Output the [x, y] coordinate of the center of the cell containing the given text.  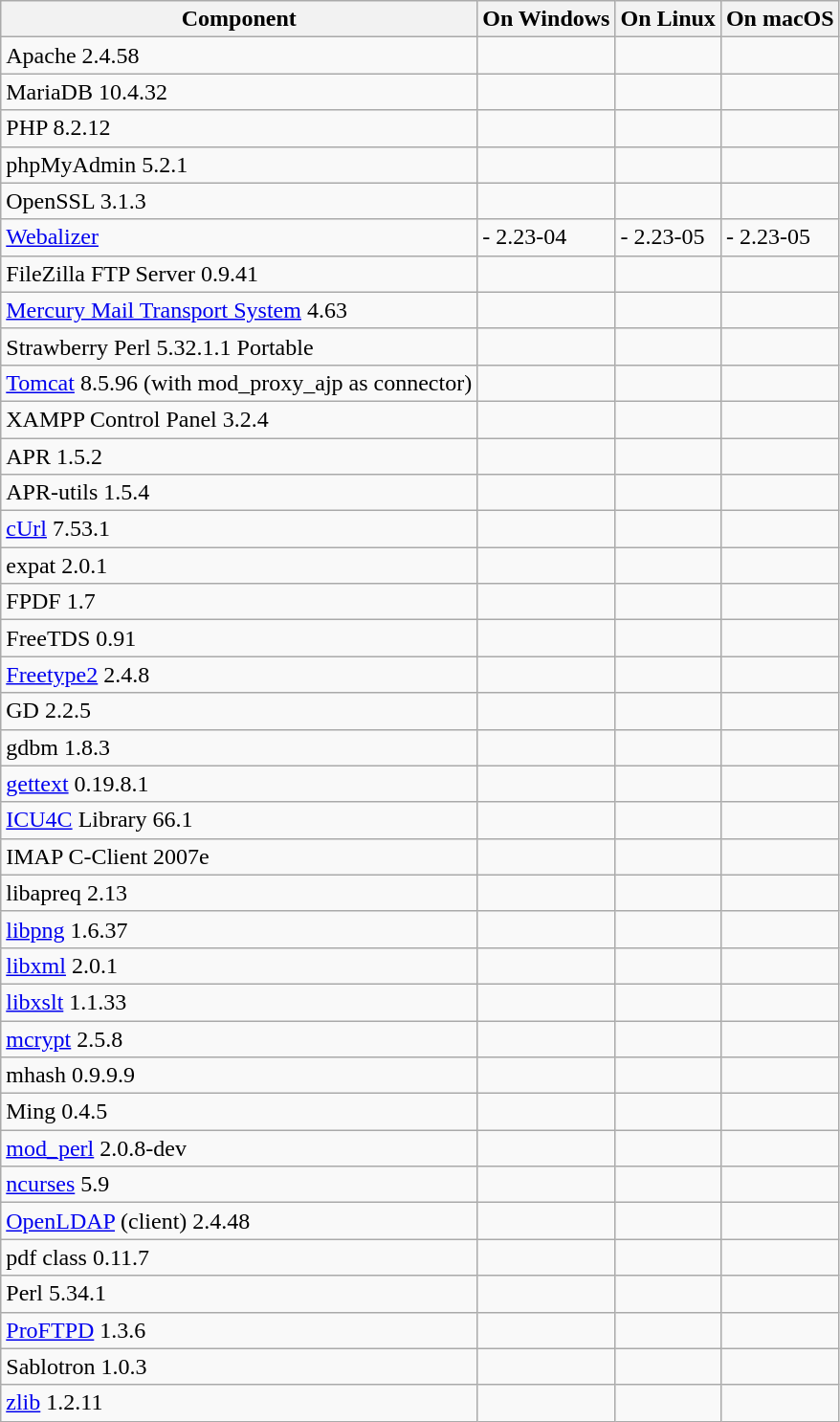
ncurses 5.9 [239, 1185]
mcrypt 2.5.8 [239, 1038]
GD 2.2.5 [239, 711]
On Linux [668, 19]
expat 2.0.1 [239, 566]
Sablotron 1.0.3 [239, 1366]
ProFTPD 1.3.6 [239, 1330]
cUrl 7.53.1 [239, 529]
zlib 1.2.11 [239, 1403]
APR 1.5.2 [239, 456]
On macOS [780, 19]
IMAP C-Client 2007e [239, 856]
APR-utils 1.5.4 [239, 493]
PHP 8.2.12 [239, 128]
Freetype2 2.4.8 [239, 675]
Strawberry Perl 5.32.1.1 Portable [239, 346]
libxslt 1.1.33 [239, 1002]
gdbm 1.8.3 [239, 747]
Component [239, 19]
mhash 0.9.9.9 [239, 1076]
Webalizer [239, 237]
pdf class 0.11.7 [239, 1257]
Perl 5.34.1 [239, 1294]
XAMPP Control Panel 3.2.4 [239, 419]
Mercury Mail Transport System 4.63 [239, 310]
OpenLDAP (client) 2.4.48 [239, 1221]
- 2.23-04 [546, 237]
On Windows [546, 19]
FileZilla FTP Server 0.9.41 [239, 274]
OpenSSL 3.1.3 [239, 201]
mod_perl 2.0.8-dev [239, 1148]
libpng 1.6.37 [239, 929]
Ming 0.4.5 [239, 1112]
libxml 2.0.1 [239, 966]
phpMyAdmin 5.2.1 [239, 165]
MariaDB 10.4.32 [239, 92]
Apache 2.4.58 [239, 56]
ICU4C Library 66.1 [239, 820]
libapreq 2.13 [239, 893]
FreeTDS 0.91 [239, 638]
gettext 0.19.8.1 [239, 784]
FPDF 1.7 [239, 602]
Tomcat 8.5.96 (with mod_proxy_ajp as connector) [239, 383]
